For the text-containing cell, return its midpoint in (x, y) coordinate format. 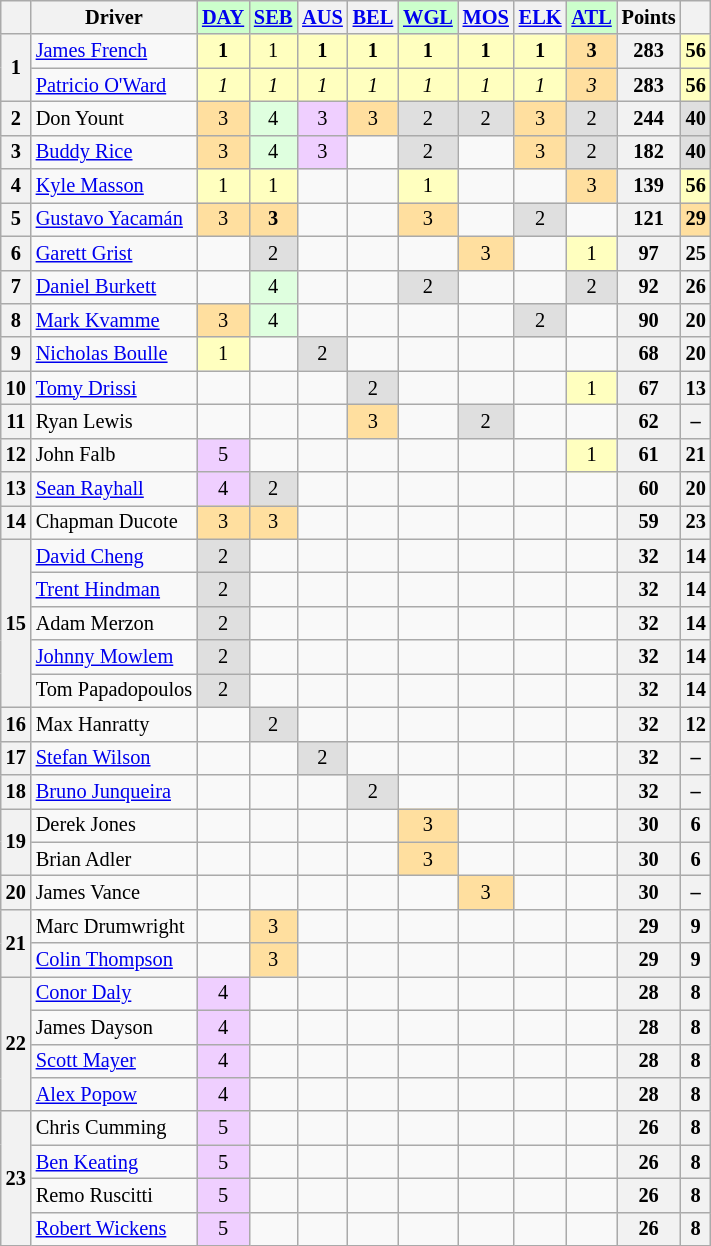
Kyle Masson (114, 186)
James Vance (114, 892)
John Falb (114, 455)
Tom Papadopoulos (114, 690)
18 (16, 791)
David Cheng (114, 556)
Ryan Lewis (114, 421)
Ben Keating (114, 1162)
59 (649, 522)
68 (649, 354)
60 (649, 489)
97 (649, 253)
25 (696, 253)
Buddy Rice (114, 152)
Trent Hindman (114, 589)
Daniel Burkett (114, 287)
15 (16, 623)
Conor Daly (114, 993)
WGL (428, 17)
22 (16, 1044)
Stefan Wilson (114, 758)
Don Yount (114, 118)
ATL (592, 17)
Brian Adler (114, 859)
10 (16, 388)
67 (649, 388)
Mark Kvamme (114, 320)
182 (649, 152)
244 (649, 118)
90 (649, 320)
121 (649, 219)
DAY (223, 17)
Derek Jones (114, 825)
Colin Thompson (114, 960)
SEB (273, 17)
Nicholas Boulle (114, 354)
Chapman Ducote (114, 522)
Driver (114, 17)
Max Hanratty (114, 724)
BEL (373, 17)
AUS (322, 17)
Bruno Junqueira (114, 791)
Chris Cumming (114, 1128)
61 (649, 455)
Robert Wickens (114, 1229)
62 (649, 421)
Gustavo Yacamán (114, 219)
Marc Drumwright (114, 926)
16 (16, 724)
92 (649, 287)
Sean Rayhall (114, 489)
MOS (486, 17)
19 (16, 842)
17 (16, 758)
Patricio O'Ward (114, 85)
7 (16, 287)
Remo Ruscitti (114, 1195)
139 (649, 186)
Adam Merzon (114, 623)
Tomy Drissi (114, 388)
Johnny Mowlem (114, 657)
Alex Popow (114, 1094)
James Dayson (114, 1027)
Points (649, 17)
Scott Mayer (114, 1061)
James French (114, 51)
Garett Grist (114, 253)
ELK (540, 17)
11 (16, 421)
